Locate the cell with the specified text and output its [x, y] center coordinate. 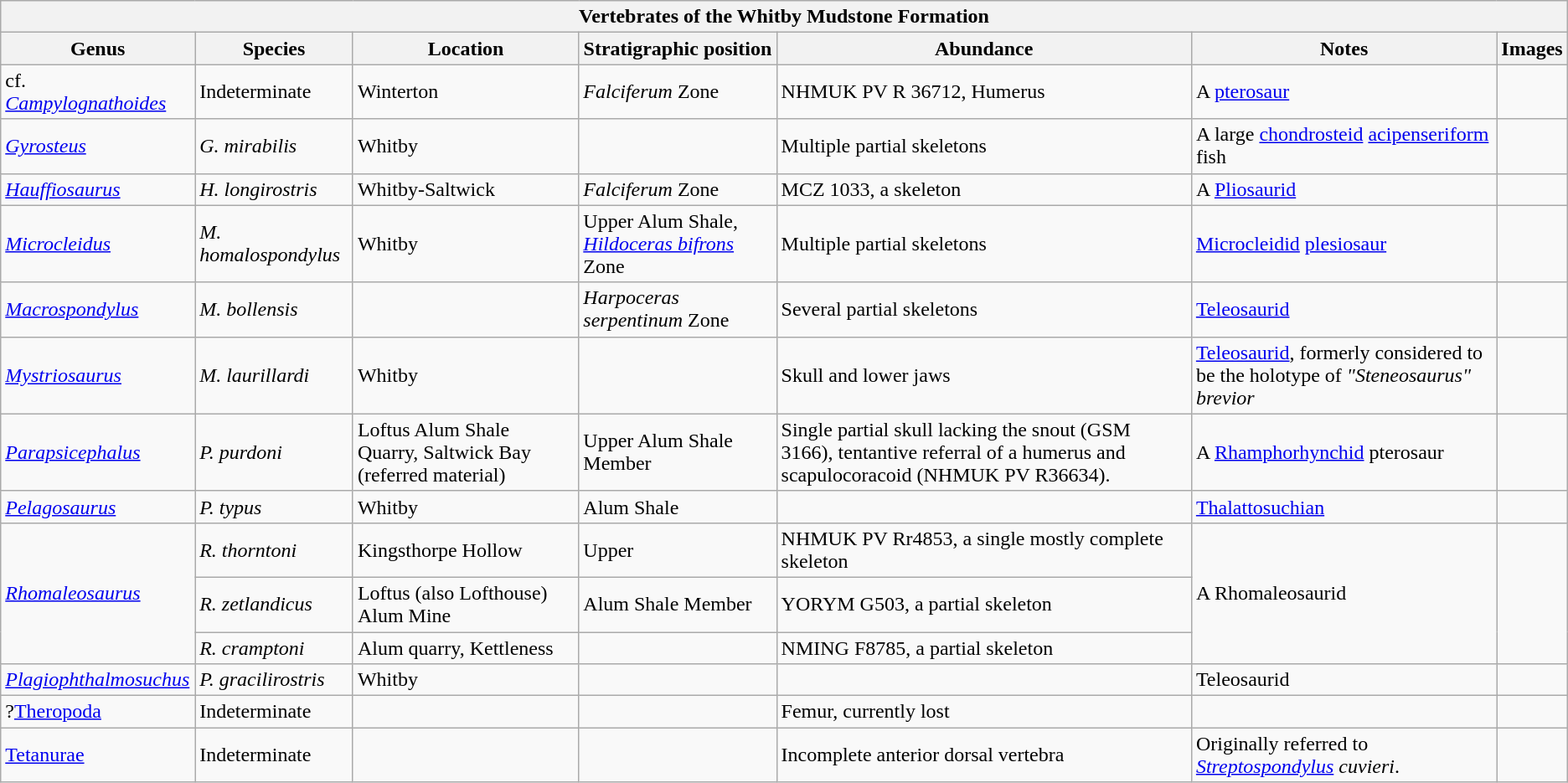
Teleosaurid, formerly considered to be the holotype of "Steneosaurus" brevior [1344, 375]
Microcleidus [98, 244]
YORYM G503, a partial skeleton [983, 605]
Femur, currently lost [983, 712]
Parapsicephalus [98, 452]
Location [466, 49]
Upper Alum Shale Member [678, 452]
?Theropoda [98, 712]
A Rhomaleosaurid [1344, 593]
Several partial skeletons [983, 310]
Loftus (also Lofthouse) Alum Mine [466, 605]
Single partial skull lacking the snout (GSM 3166), tentantive referral of a humerus and scapulocoracoid (NHMUK PV R36634). [983, 452]
R. zetlandicus [275, 605]
G. mirabilis [275, 146]
Pelagosaurus [98, 507]
NHMUK PV Rr4853, a single mostly complete skeleton [983, 549]
Macrospondylus [98, 310]
Alum Shale Member [678, 605]
Winterton [466, 92]
Images [1532, 49]
Rhomaleosaurus [98, 593]
Loftus Alum Shale Quarry, Saltwick Bay (referred material) [466, 452]
Hauffiosaurus [98, 189]
Gyrosteus [98, 146]
NMING F8785, a partial skeleton [983, 647]
Originally referred to Streptospondylus cuvieri. [1344, 755]
A pterosaur [1344, 92]
A large chondrosteid acipenseriform fish [1344, 146]
NHMUK PV R 36712, Humerus [983, 92]
Vertebrates of the Whitby Mudstone Formation [784, 17]
Microcleidid plesiosaur [1344, 244]
M. bollensis [275, 310]
H. longirostris [275, 189]
Harpoceras serpentinum Zone [678, 310]
Whitby-Saltwick [466, 189]
P. typus [275, 507]
Stratigraphic position [678, 49]
Mystriosaurus [98, 375]
Upper [678, 549]
Alum Shale [678, 507]
R. cramptoni [275, 647]
P. gracilirostris [275, 680]
Skull and lower jaws [983, 375]
Species [275, 49]
M. laurillardi [275, 375]
Genus [98, 49]
Incomplete anterior dorsal vertebra [983, 755]
A Pliosaurid [1344, 189]
Plagiophthalmosuchus [98, 680]
M. homalospondylus [275, 244]
P. purdoni [275, 452]
A Rhamphorhynchid pterosaur [1344, 452]
Thalattosuchian [1344, 507]
MCZ 1033, a skeleton [983, 189]
Alum quarry, Kettleness [466, 647]
Tetanurae [98, 755]
Upper Alum Shale, Hildoceras bifrons Zone [678, 244]
Kingsthorpe Hollow [466, 549]
Notes [1344, 49]
cf. Campylognathoides [98, 92]
R. thorntoni [275, 549]
Abundance [983, 49]
